Return the [X, Y] coordinate for the center point of the cell that contains the specified text.  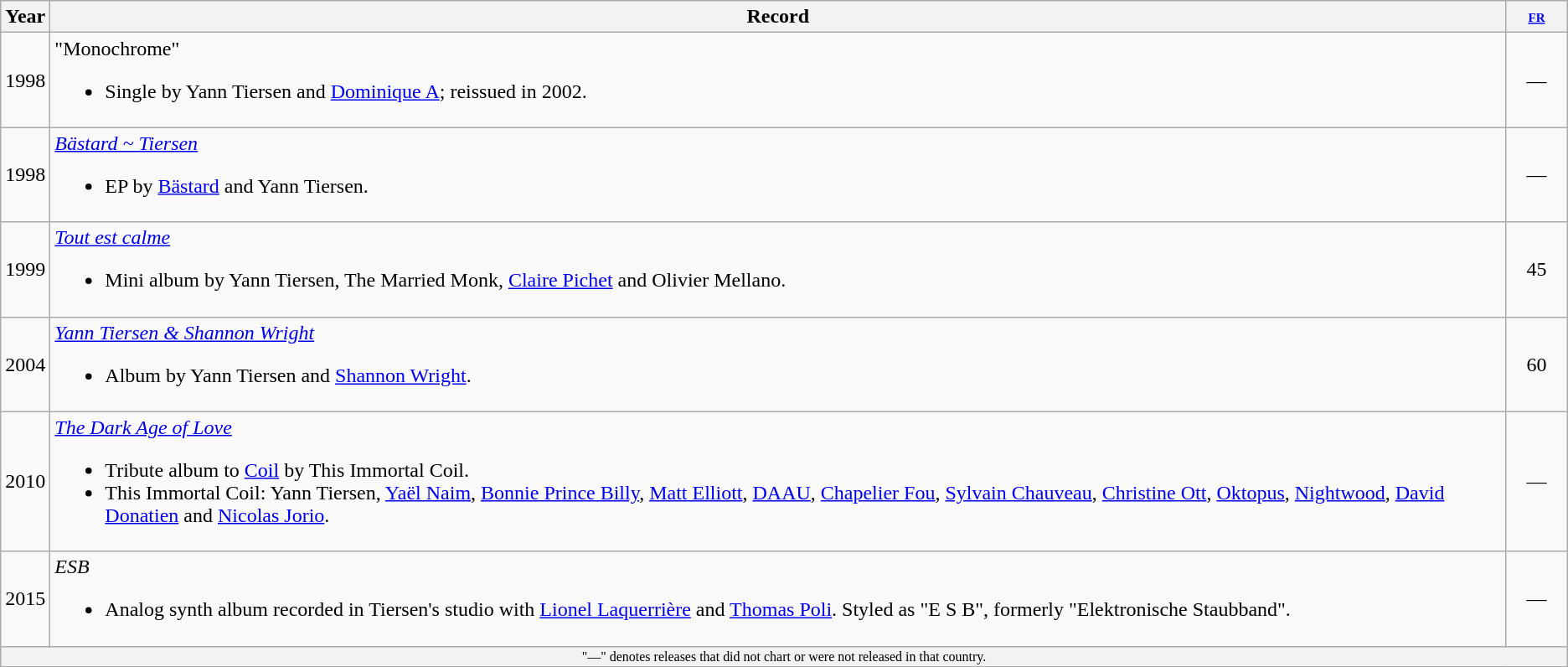
2004 [25, 364]
Yann Tiersen & Shannon WrightAlbum by Yann Tiersen and Shannon Wright. [778, 364]
ESBAnalog synth album recorded in Tiersen's studio with Lionel Laquerrière and Thomas Poli. Styled as "E S B", formerly "Elektronische Staubband". [778, 598]
FR [1537, 17]
60 [1537, 364]
Year [25, 17]
2015 [25, 598]
"Monochrome"Single by Yann Tiersen and Dominique A; reissued in 2002. [778, 80]
Tout est calmeMini album by Yann Tiersen, The Married Monk, Claire Pichet and Olivier Mellano. [778, 270]
"—" denotes releases that did not chart or were not released in that country. [784, 656]
Record [778, 17]
45 [1537, 270]
2010 [25, 481]
Bästard ~ TiersenEP by Bästard and Yann Tiersen. [778, 174]
1999 [25, 270]
